Extract the [x, y] coordinate from the center of the cell holding the provided text.  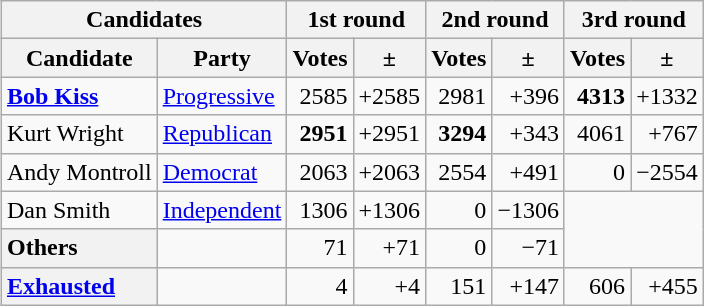
2554 [459, 172]
+343 [528, 134]
Others [79, 248]
−1306 [528, 210]
Republican [222, 134]
3294 [459, 134]
71 [320, 248]
2063 [320, 172]
4313 [597, 96]
Candidate [79, 58]
+396 [528, 96]
+4 [390, 286]
151 [459, 286]
Exhausted [79, 286]
−2554 [668, 172]
+2063 [390, 172]
Candidates [144, 20]
+1332 [668, 96]
2585 [320, 96]
Party [222, 58]
+491 [528, 172]
4061 [597, 134]
2981 [459, 96]
+2585 [390, 96]
Dan Smith [79, 210]
+147 [528, 286]
Progressive [222, 96]
606 [597, 286]
4 [320, 286]
3rd round [634, 20]
−71 [528, 248]
1st round [356, 20]
+2951 [390, 134]
+455 [668, 286]
Democrat [222, 172]
+71 [390, 248]
2nd round [496, 20]
Kurt Wright [79, 134]
Bob Kiss [79, 96]
2951 [320, 134]
+767 [668, 134]
+1306 [390, 210]
Andy Montroll [79, 172]
1306 [320, 210]
Independent [222, 210]
